Provide the [x, y] coordinate of the cell's center where the given text is located.  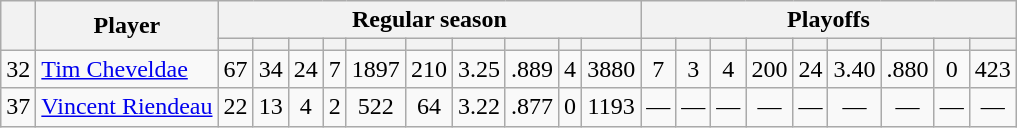
423 [992, 69]
13 [270, 107]
32 [18, 69]
Vincent Riendeau [127, 107]
3.22 [478, 107]
522 [376, 107]
67 [236, 69]
210 [428, 69]
.889 [532, 69]
1897 [376, 69]
2 [334, 107]
Playoffs [829, 20]
64 [428, 107]
.877 [532, 107]
.880 [908, 69]
3 [694, 69]
3880 [612, 69]
3.25 [478, 69]
37 [18, 107]
Tim Cheveldae [127, 69]
Regular season [430, 20]
200 [770, 69]
34 [270, 69]
1193 [612, 107]
Player [127, 26]
22 [236, 107]
3.40 [854, 69]
